Determine the (x, y) coordinate at the center of the cell enclosing the given text.  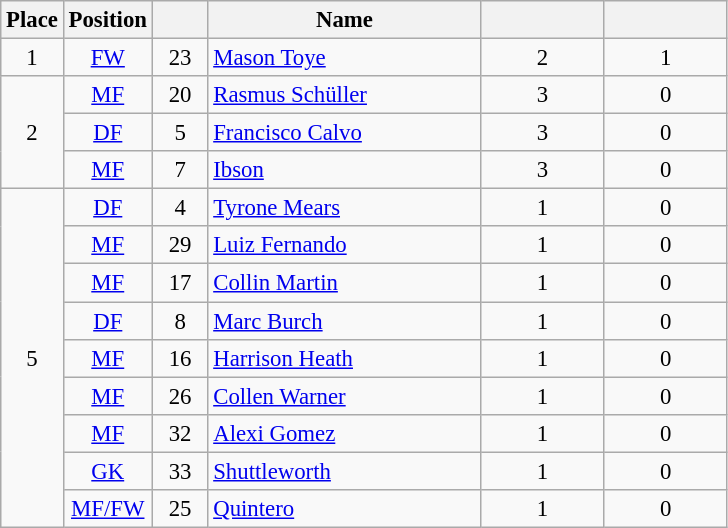
Francisco Calvo (344, 133)
Rasmus Schüller (344, 95)
MF/FW (108, 509)
FW (108, 58)
26 (180, 396)
4 (180, 208)
17 (180, 283)
Shuttleworth (344, 471)
20 (180, 95)
32 (180, 433)
Tyrone Mears (344, 208)
Mason Toye (344, 58)
25 (180, 509)
Position (108, 20)
Collin Martin (344, 283)
Ibson (344, 170)
Collen Warner (344, 396)
29 (180, 245)
23 (180, 58)
8 (180, 321)
Marc Burch (344, 321)
Alexi Gomez (344, 433)
Quintero (344, 509)
7 (180, 170)
GK (108, 471)
16 (180, 358)
Luiz Fernando (344, 245)
Place (32, 20)
Name (344, 20)
Harrison Heath (344, 358)
33 (180, 471)
